From the cell containing the given text, extract its center point as (X, Y) coordinate. 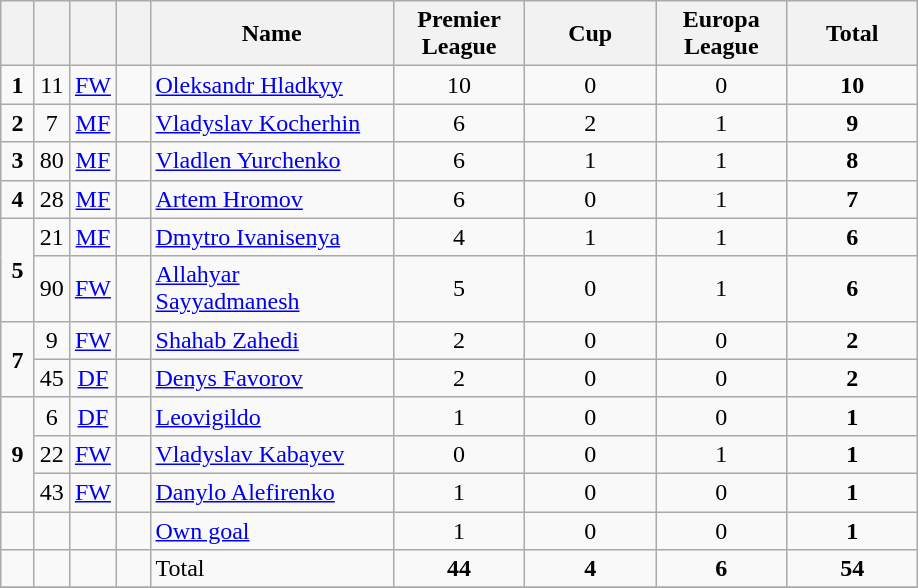
80 (52, 161)
3 (18, 161)
Shahab Zahedi (272, 340)
Vladlen Yurchenko (272, 161)
Oleksandr Hladkyy (272, 85)
Leovigildo (272, 416)
22 (52, 454)
Allahyar Sayyadmanesh (272, 288)
Own goal (272, 531)
90 (52, 288)
21 (52, 237)
11 (52, 85)
43 (52, 492)
Cup (590, 34)
Dmytro Ivanisenya (272, 237)
Premier League (460, 34)
Danylo Alefirenko (272, 492)
44 (460, 569)
Vladyslav Kabayev (272, 454)
54 (852, 569)
Europa League (722, 34)
Artem Hromov (272, 199)
45 (52, 378)
Vladyslav Kocherhin (272, 123)
8 (852, 161)
28 (52, 199)
Denys Favorov (272, 378)
Name (272, 34)
